Detect which cell encompasses the target text, then output its (X, Y) center coordinate. 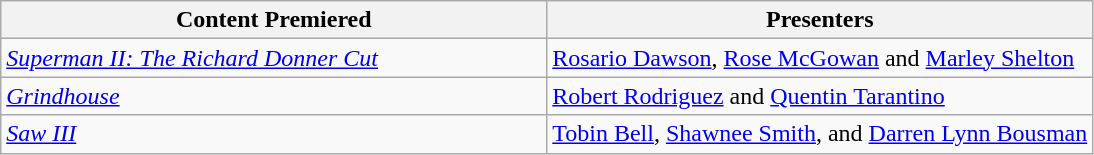
Rosario Dawson, Rose McGowan and Marley Shelton (820, 58)
Grindhouse (274, 96)
Superman II: The Richard Donner Cut (274, 58)
Saw III (274, 134)
Tobin Bell, Shawnee Smith, and Darren Lynn Bousman (820, 134)
Robert Rodriguez and Quentin Tarantino (820, 96)
Content Premiered (274, 20)
Presenters (820, 20)
